Return (x, y) of the center of cell containing provided text 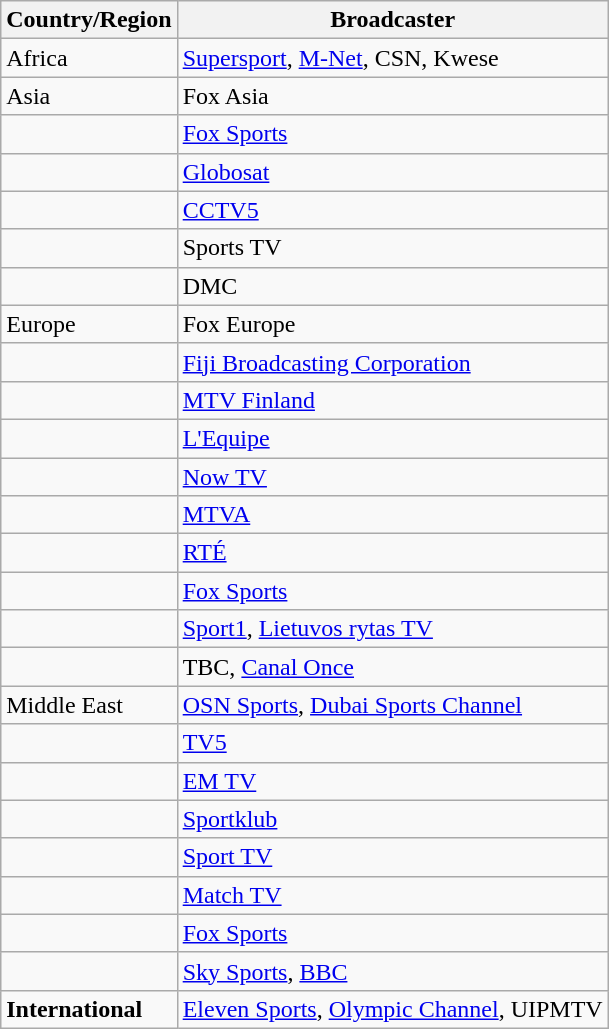
Asia (89, 96)
Eleven Sports, Olympic Channel, UIPMTV (392, 1009)
Africa (89, 58)
Sports TV (392, 248)
EM TV (392, 781)
MTV Finland (392, 400)
Country/Region (89, 20)
Fiji Broadcasting Corporation (392, 362)
RTÉ (392, 553)
Now TV (392, 477)
Fox Asia (392, 96)
OSN Sports, Dubai Sports Channel (392, 705)
Fox Europe (392, 324)
Globosat (392, 172)
International (89, 1009)
Sport1, Lietuvos rytas TV (392, 629)
Sport TV (392, 857)
Match TV (392, 895)
L'Equipe (392, 438)
TV5 (392, 743)
TBC, Canal Once (392, 667)
MTVA (392, 515)
Broadcaster (392, 20)
Middle East (89, 705)
Supersport, M-Net, CSN, Kwese (392, 58)
Sportklub (392, 819)
Sky Sports, BBC (392, 971)
CCTV5 (392, 210)
DMC (392, 286)
Europe (89, 324)
